Find where the given text appears and provide that cell's center as [X, Y] coordinate. 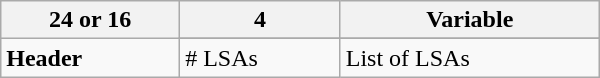
List of LSAs [470, 58]
24 or 16 [90, 20]
# LSAs [260, 58]
Header [90, 58]
4 [260, 20]
Variable [470, 20]
